Determine the (x, y) coordinate at the center of the cell enclosing the given text.  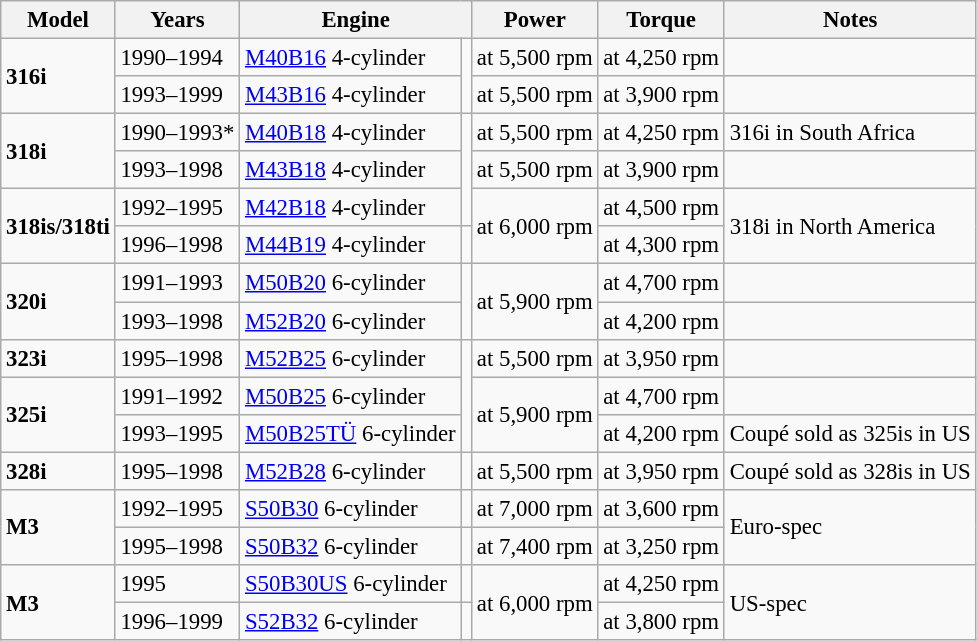
at 7,000 rpm (535, 509)
M52B20 6-cylinder (350, 321)
323i (58, 358)
M42B18 4-cylinder (350, 208)
1996–1999 (177, 621)
Euro-spec (850, 528)
328i (58, 471)
Coupé sold as 328is in US (850, 471)
Torque (661, 20)
M43B16 4-cylinder (350, 95)
at 3,250 rpm (661, 546)
316i (58, 76)
Power (535, 20)
M40B16 4-cylinder (350, 58)
316i in South Africa (850, 133)
Notes (850, 20)
Engine (356, 20)
at 7,400 rpm (535, 546)
1991–1992 (177, 396)
M50B25 6-cylinder (350, 396)
M52B28 6-cylinder (350, 471)
Coupé sold as 325is in US (850, 433)
S52B32 6-cylinder (350, 621)
S50B30US 6-cylinder (350, 584)
at 3,600 rpm (661, 509)
318i in North America (850, 226)
1993–1999 (177, 95)
M50B20 6-cylinder (350, 283)
1991–1993 (177, 283)
1990–1994 (177, 58)
1993–1995 (177, 433)
at 3,800 rpm (661, 621)
1990–1993* (177, 133)
M40B18 4-cylinder (350, 133)
1996–1998 (177, 245)
M52B25 6-cylinder (350, 358)
M50B25TÜ 6-cylinder (350, 433)
US-spec (850, 602)
M44B19 4-cylinder (350, 245)
S50B30 6-cylinder (350, 509)
M43B18 4-cylinder (350, 170)
1995 (177, 584)
325i (58, 414)
320i (58, 302)
Model (58, 20)
at 4,500 rpm (661, 208)
at 4,300 rpm (661, 245)
318i (58, 152)
Years (177, 20)
318is/318ti (58, 226)
S50B32 6-cylinder (350, 546)
